From the cell containing the given text, extract its center point as (x, y) coordinate. 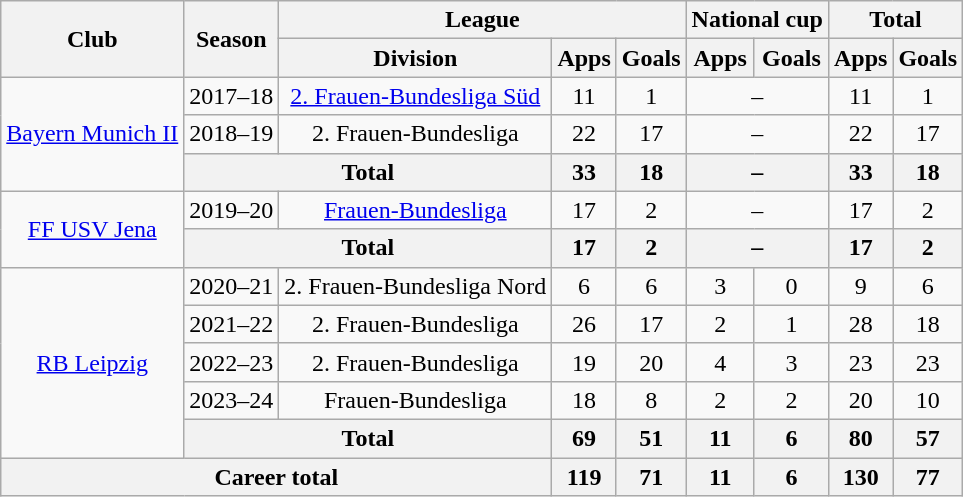
2019–20 (232, 210)
28 (860, 324)
Season (232, 39)
119 (584, 477)
26 (584, 324)
Bayern Munich II (92, 134)
National cup (757, 20)
0 (791, 286)
77 (928, 477)
80 (860, 438)
FF USV Jena (92, 229)
2. Frauen-Bundesliga Süd (416, 96)
2. Frauen-Bundesliga Nord (416, 286)
10 (928, 400)
RB Leipzig (92, 362)
19 (584, 362)
130 (860, 477)
9 (860, 286)
Career total (276, 477)
2023–24 (232, 400)
69 (584, 438)
2017–18 (232, 96)
2020–21 (232, 286)
4 (720, 362)
57 (928, 438)
8 (651, 400)
71 (651, 477)
League (482, 20)
Club (92, 39)
51 (651, 438)
2018–19 (232, 134)
Division (416, 58)
2021–22 (232, 324)
2022–23 (232, 362)
